Scan for the cell matching the given text and deliver its [X, Y] coordinate at center. 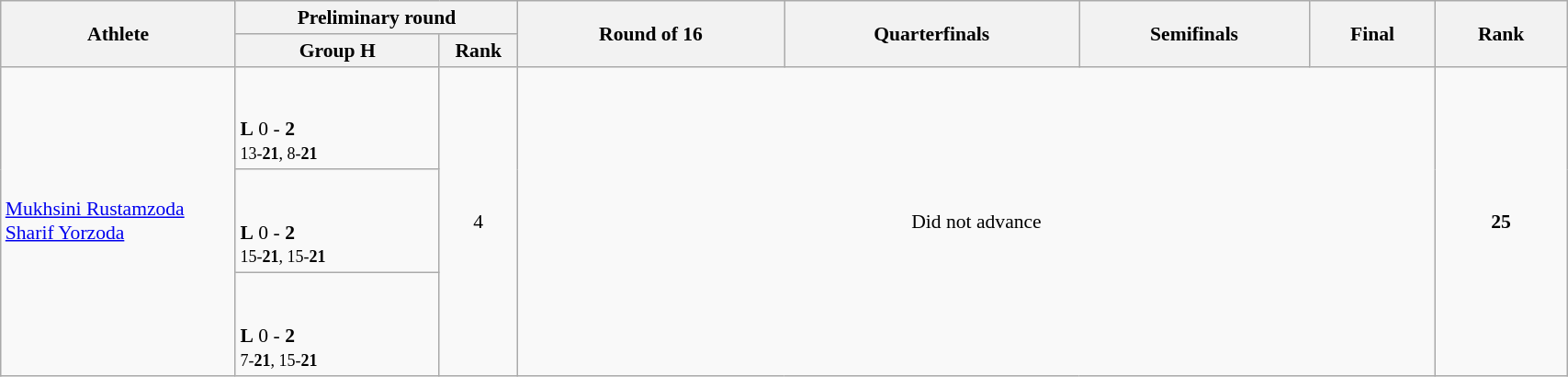
Did not advance [976, 221]
L 0 - 27-21, 15-21 [337, 325]
Semifinals [1194, 33]
L 0 - 213-21, 8-21 [337, 118]
25 [1501, 221]
L 0 - 215-21, 15-21 [337, 222]
Group H [337, 51]
Final [1372, 33]
Mukhsini RustamzodaSharif Yorzoda [118, 221]
Round of 16 [650, 33]
4 [478, 221]
Preliminary round [377, 17]
Quarterfinals [931, 33]
Athlete [118, 33]
